Return (x, y) of the center of cell containing provided text 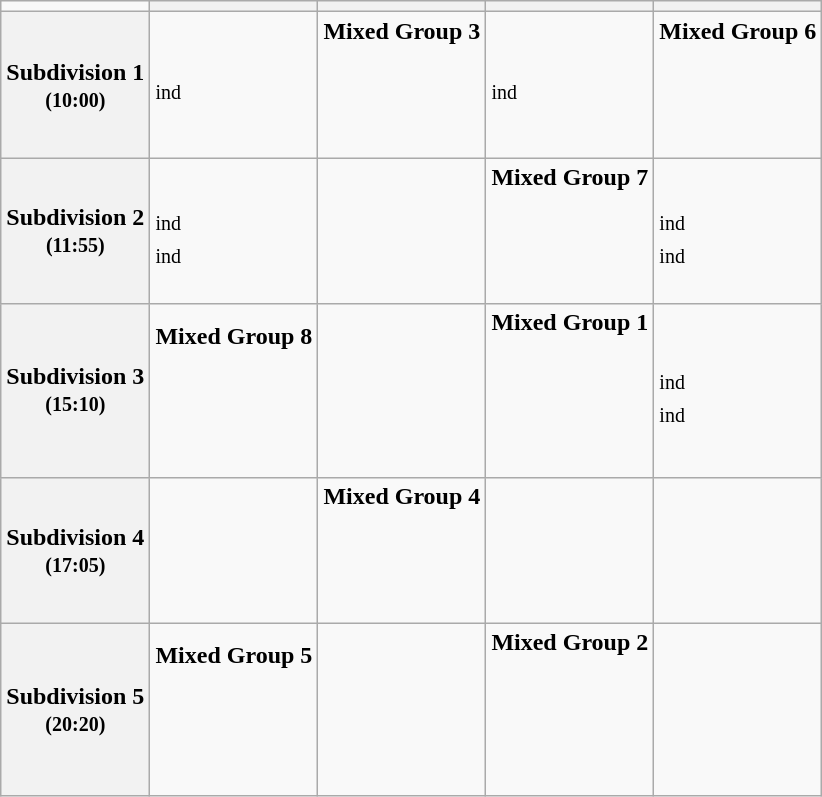
Mixed Group 8 (234, 390)
Mixed Group 6 (738, 85)
Mixed Group 4 (402, 550)
Subdivision 3(15:10) (76, 390)
Subdivision 1(10:00) (76, 85)
Subdivision 2(11:55) (76, 231)
Mixed Group 5 (234, 710)
Mixed Group 3 (402, 85)
Subdivision 5(20:20) (76, 710)
Mixed Group 2 (570, 710)
Mixed Group 1 (570, 390)
Mixed Group 7 (570, 231)
Subdivision 4(17:05) (76, 550)
